Detect which cell encompasses the target text, then output its (x, y) center coordinate. 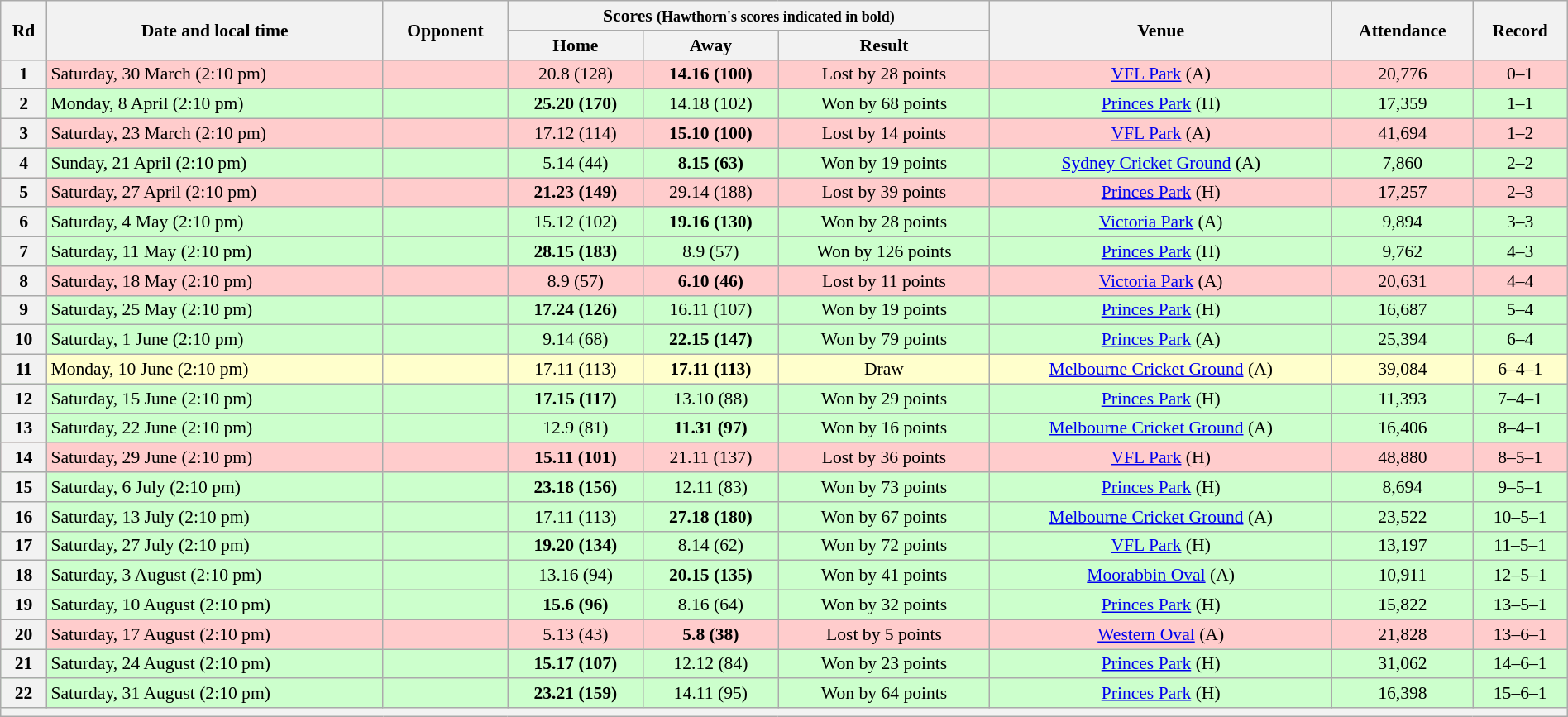
15.10 (100) (711, 134)
Saturday, 23 March (2:10 pm) (214, 134)
23,522 (1403, 517)
48,880 (1403, 458)
Saturday, 29 June (2:10 pm) (214, 458)
17,359 (1403, 104)
20.8 (128) (576, 74)
Lost by 28 points (884, 74)
4 (24, 163)
Won by 29 points (884, 399)
Attendance (1403, 30)
Saturday, 18 May (2:10 pm) (214, 281)
15.11 (101) (576, 458)
8.15 (63) (711, 163)
Opponent (445, 30)
8 (24, 281)
Princes Park (A) (1161, 340)
12.11 (83) (711, 487)
Scores (Hawthorn's scores indicated in bold) (749, 16)
31,062 (1403, 664)
8–4–1 (1520, 428)
5 (24, 193)
11 (24, 370)
Won by 79 points (884, 340)
14.18 (102) (711, 104)
21 (24, 664)
Rd (24, 30)
5.13 (43) (576, 634)
Lost by 14 points (884, 134)
15,822 (1403, 605)
21.23 (149) (576, 193)
Date and local time (214, 30)
1 (24, 74)
5–4 (1520, 310)
Draw (884, 370)
Home (576, 45)
25,394 (1403, 340)
20 (24, 634)
3 (24, 134)
8.14 (62) (711, 546)
13 (24, 428)
Saturday, 27 April (2:10 pm) (214, 193)
10–5–1 (1520, 517)
11,393 (1403, 399)
10,911 (1403, 576)
Won by 126 points (884, 251)
13–5–1 (1520, 605)
Result (884, 45)
21,828 (1403, 634)
Record (1520, 30)
Saturday, 6 July (2:10 pm) (214, 487)
23.21 (159) (576, 694)
Lost by 36 points (884, 458)
12–5–1 (1520, 576)
10 (24, 340)
Lost by 39 points (884, 193)
14–6–1 (1520, 664)
16.11 (107) (711, 310)
Won by 64 points (884, 694)
Lost by 5 points (884, 634)
20,776 (1403, 74)
5.14 (44) (576, 163)
16,406 (1403, 428)
Won by 72 points (884, 546)
Sydney Cricket Ground (A) (1161, 163)
4–3 (1520, 251)
Venue (1161, 30)
Sunday, 21 April (2:10 pm) (214, 163)
41,694 (1403, 134)
15.6 (96) (576, 605)
2 (24, 104)
23.18 (156) (576, 487)
Saturday, 13 July (2:10 pm) (214, 517)
20.15 (135) (711, 576)
28.15 (183) (576, 251)
18 (24, 576)
Saturday, 3 August (2:10 pm) (214, 576)
Saturday, 25 May (2:10 pm) (214, 310)
Saturday, 15 June (2:10 pm) (214, 399)
9.14 (68) (576, 340)
Lost by 11 points (884, 281)
9 (24, 310)
1–1 (1520, 104)
8.16 (64) (711, 605)
8,694 (1403, 487)
12 (24, 399)
16,687 (1403, 310)
4–4 (1520, 281)
21.11 (137) (711, 458)
7 (24, 251)
Saturday, 24 August (2:10 pm) (214, 664)
Saturday, 17 August (2:10 pm) (214, 634)
0–1 (1520, 74)
12.12 (84) (711, 664)
Won by 28 points (884, 222)
29.14 (188) (711, 193)
9–5–1 (1520, 487)
3–3 (1520, 222)
Saturday, 10 August (2:10 pm) (214, 605)
16 (24, 517)
1–2 (1520, 134)
Won by 73 points (884, 487)
9,894 (1403, 222)
7,860 (1403, 163)
13.10 (88) (711, 399)
2–2 (1520, 163)
11.31 (97) (711, 428)
12.9 (81) (576, 428)
15 (24, 487)
Won by 32 points (884, 605)
Saturday, 11 May (2:10 pm) (214, 251)
19.16 (130) (711, 222)
6 (24, 222)
6–4 (1520, 340)
17.12 (114) (576, 134)
22 (24, 694)
17.24 (126) (576, 310)
27.18 (180) (711, 517)
17.15 (117) (576, 399)
17 (24, 546)
14 (24, 458)
Saturday, 4 May (2:10 pm) (214, 222)
Won by 23 points (884, 664)
2–3 (1520, 193)
6–4–1 (1520, 370)
19 (24, 605)
17,257 (1403, 193)
Monday, 8 April (2:10 pm) (214, 104)
Saturday, 31 August (2:10 pm) (214, 694)
13–6–1 (1520, 634)
16,398 (1403, 694)
9,762 (1403, 251)
Saturday, 22 June (2:10 pm) (214, 428)
Won by 68 points (884, 104)
15.17 (107) (576, 664)
15.12 (102) (576, 222)
19.20 (134) (576, 546)
Monday, 10 June (2:10 pm) (214, 370)
Moorabbin Oval (A) (1161, 576)
Saturday, 27 July (2:10 pm) (214, 546)
Western Oval (A) (1161, 634)
Won by 41 points (884, 576)
Won by 67 points (884, 517)
13,197 (1403, 546)
6.10 (46) (711, 281)
11–5–1 (1520, 546)
Saturday, 1 June (2:10 pm) (214, 340)
Away (711, 45)
14.11 (95) (711, 694)
7–4–1 (1520, 399)
22.15 (147) (711, 340)
13.16 (94) (576, 576)
8–5–1 (1520, 458)
20,631 (1403, 281)
14.16 (100) (711, 74)
25.20 (170) (576, 104)
15–6–1 (1520, 694)
39,084 (1403, 370)
Won by 16 points (884, 428)
5.8 (38) (711, 634)
Saturday, 30 March (2:10 pm) (214, 74)
